Identify which cell holds the provided text, then report its [X, Y] central coordinate. 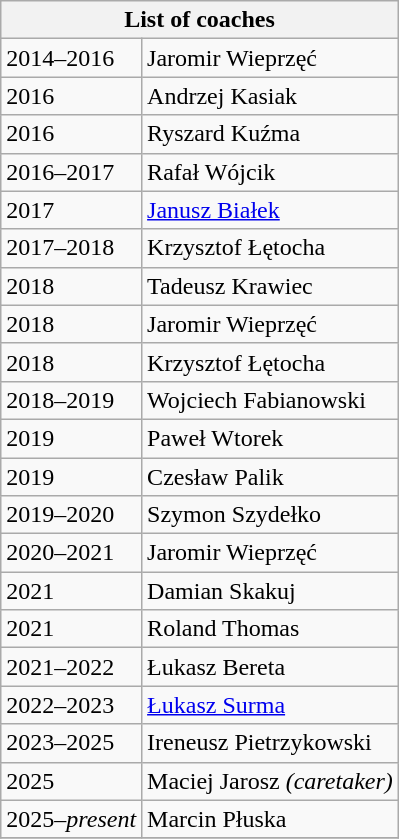
Maciej Jarosz (caretaker) [270, 781]
2017 [72, 210]
2016–2017 [72, 172]
Czesław Palik [270, 477]
Łukasz Surma [270, 705]
Paweł Wtorek [270, 438]
2020–2021 [72, 553]
2014–2016 [72, 58]
Marcin Płuska [270, 819]
Łukasz Bereta [270, 667]
2017–2018 [72, 248]
Janusz Białek [270, 210]
Tadeusz Krawiec [270, 286]
Andrzej Kasiak [270, 96]
2025–present [72, 819]
2018–2019 [72, 400]
Damian Skakuj [270, 591]
2021–2022 [72, 667]
Ryszard Kuźma [270, 134]
Szymon Szydełko [270, 515]
2025 [72, 781]
2023–2025 [72, 743]
Wojciech Fabianowski [270, 400]
Roland Thomas [270, 629]
Rafał Wójcik [270, 172]
List of coaches [200, 20]
Ireneusz Pietrzykowski [270, 743]
2019–2020 [72, 515]
2022–2023 [72, 705]
